Pinpoint the cell where the given text exists, returning its [X, Y] midpoint coordinate. 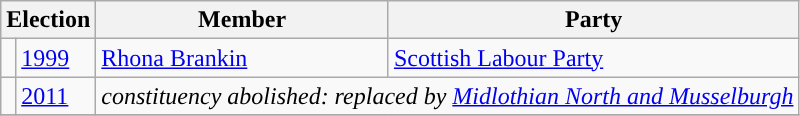
Member [242, 20]
2011 [56, 96]
Scottish Labour Party [594, 58]
Party [594, 20]
1999 [56, 58]
constituency abolished: replaced by Midlothian North and Musselburgh [448, 96]
Election [48, 20]
Rhona Brankin [242, 58]
